Determine the (x, y) coordinate at the center of the cell enclosing the given text.  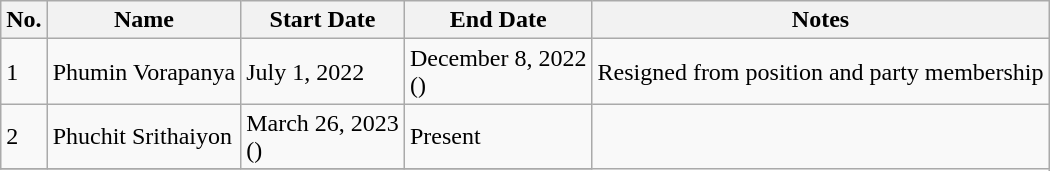
July 1, 2022 (323, 72)
End Date (498, 20)
Phumin Vorapanya (144, 72)
Present (498, 136)
Phuchit Srithaiyon (144, 136)
March 26, 2023() (323, 136)
December 8, 2022() (498, 72)
No. (24, 20)
Name (144, 20)
1 (24, 72)
Notes (820, 20)
2 (24, 136)
Start Date (323, 20)
Resigned from position and party membership (820, 72)
